Pinpoint the cell where the given text exists, returning its [x, y] midpoint coordinate. 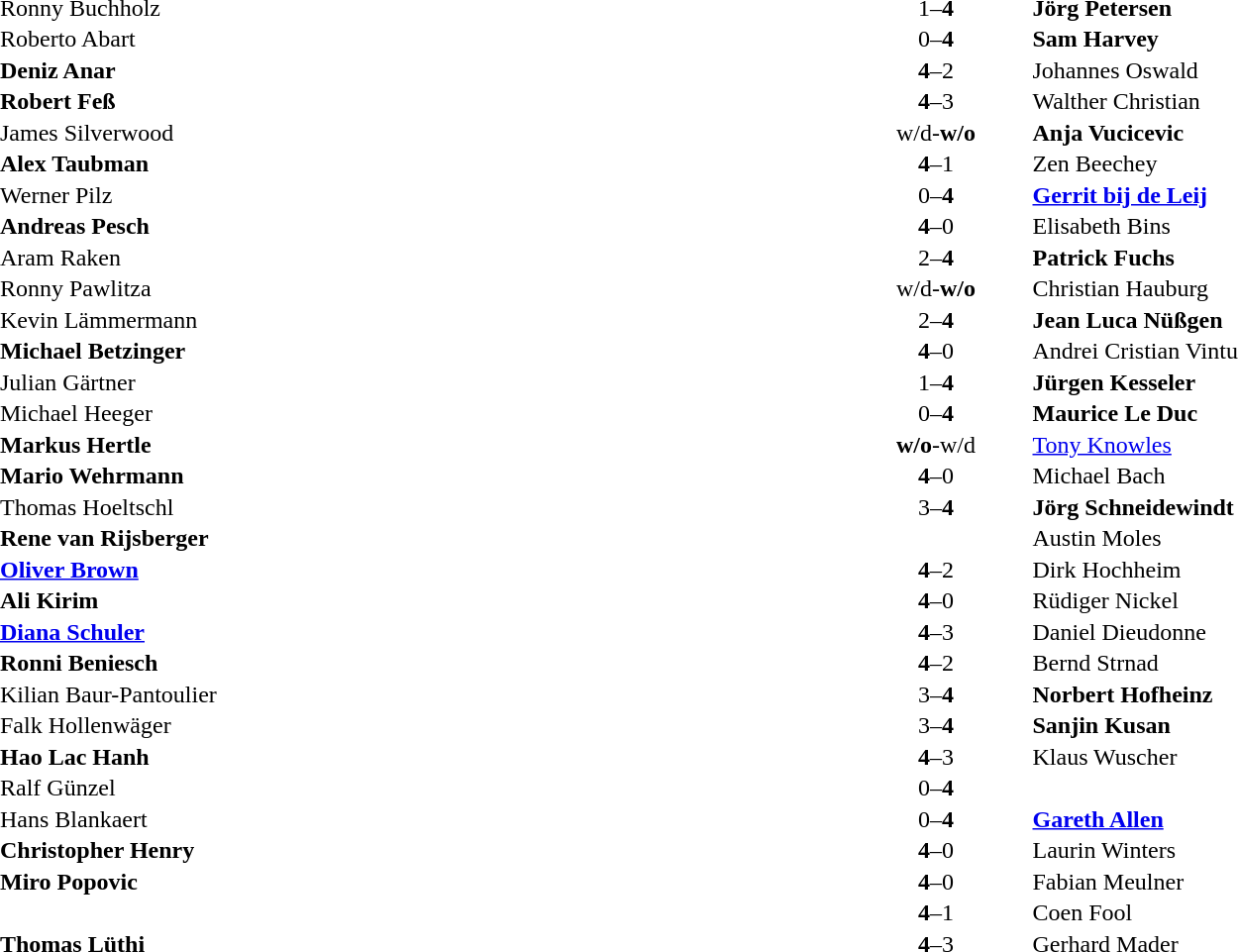
w/o-w/d [935, 445]
1–4 [935, 382]
